Return the [X, Y] coordinate for the center point of the cell that contains the specified text.  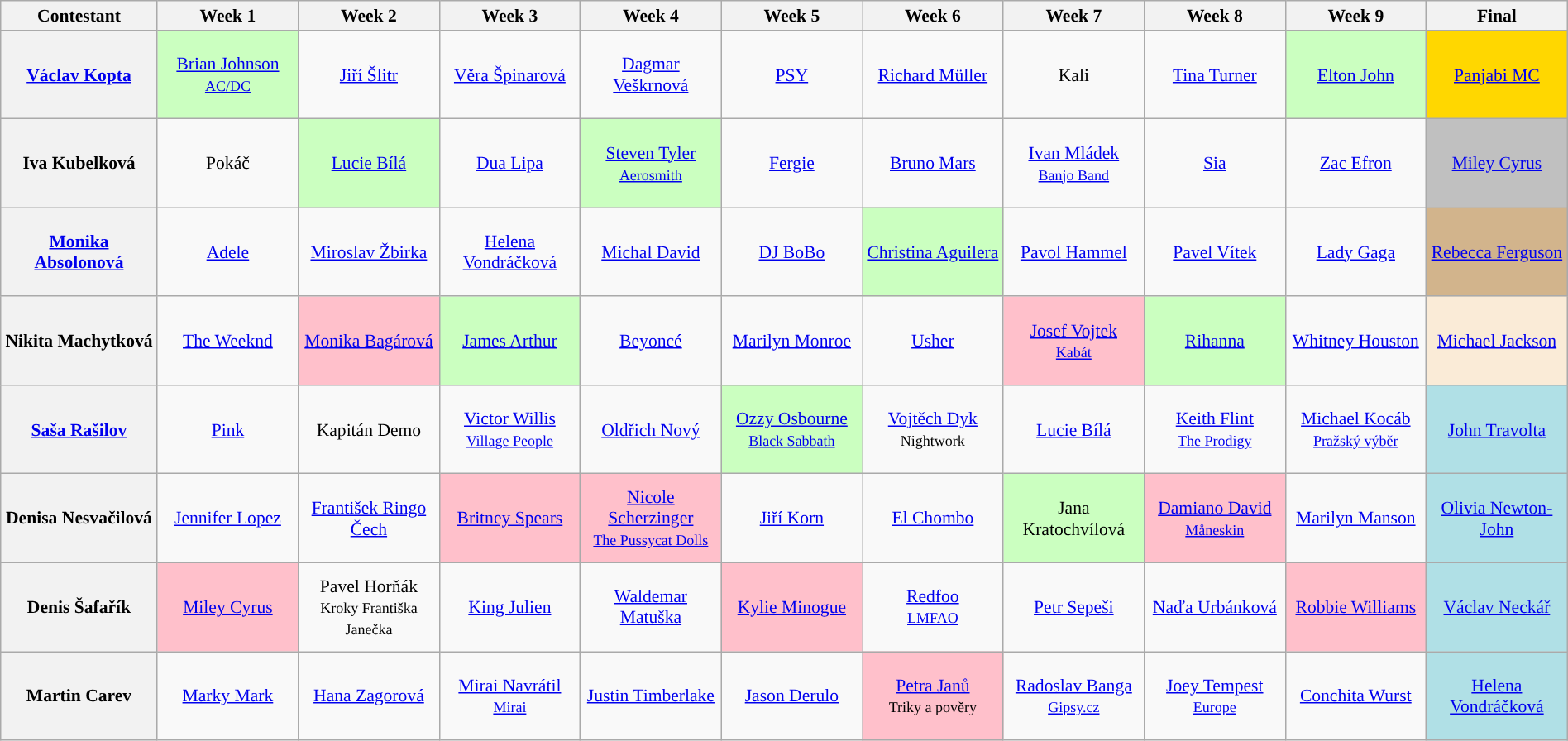
Hana Zagorová [369, 696]
Jiří Korn [791, 518]
Jana Kratochvílová [1073, 518]
Joey TempestEurope [1215, 696]
Week 4 [651, 16]
Pavol Hammel [1073, 251]
Pavel Vítek [1215, 251]
Whitney Houston [1355, 341]
Marilyn Monroe [791, 341]
Naďa Urbánková [1215, 607]
James Arthur [509, 341]
Martin Carev [79, 696]
Week 1 [227, 16]
Vojtěch DykNightwork [933, 430]
Ivan MládekBanjo Band [1073, 164]
Sia [1215, 164]
Kylie Minogue [791, 607]
Michael Jackson [1497, 341]
Zac Efron [1355, 164]
Petr Sepeši [1073, 607]
Conchita Wurst [1355, 696]
František Ringo Čech [369, 518]
Pokáč [227, 164]
Václav Neckář [1497, 607]
Damiano DavidMåneskin [1215, 518]
Rebecca Ferguson [1497, 251]
Lady Gaga [1355, 251]
Michal David [651, 251]
Elton John [1355, 74]
Ozzy OsbourneBlack Sabbath [791, 430]
Panjabi MC [1497, 74]
Bruno Mars [933, 164]
Britney Spears [509, 518]
Richard Müller [933, 74]
Kali [1073, 74]
Monika Bagárová [369, 341]
Dua Lipa [509, 164]
Marky Mark [227, 696]
Dagmar Veškrnová [651, 74]
Oldřich Nový [651, 430]
DJ BoBo [791, 251]
Denisa Nesvačilová [79, 518]
Week 5 [791, 16]
The Weeknd [227, 341]
Nikita Machytková [79, 341]
PSY [791, 74]
Miroslav Žbirka [369, 251]
Tina Turner [1215, 74]
El Chombo [933, 518]
Week 3 [509, 16]
Pink [227, 430]
Beyoncé [651, 341]
Week 2 [369, 16]
Week 9 [1355, 16]
Marilyn Manson [1355, 518]
Week 6 [933, 16]
Petra JanůTriky a pověry [933, 696]
Fergie [791, 164]
Brian JohnsonAC/DC [227, 74]
Michael KocábPražský výběr [1355, 430]
Week 8 [1215, 16]
Pavel HorňákKroky Františka Janečka [369, 607]
John Travolta [1497, 430]
RedfooLMFAO [933, 607]
Rihanna [1215, 341]
Waldemar Matuška [651, 607]
Denis Šafařík [79, 607]
Keith FlintThe Prodigy [1215, 430]
Olivia Newton-John [1497, 518]
Josef VojtekKabát [1073, 341]
King Julien [509, 607]
Iva Kubelková [79, 164]
Saša Rašilov [79, 430]
Radoslav BangaGipsy.cz [1073, 696]
Nicole ScherzingerThe Pussycat Dolls [651, 518]
Jennifer Lopez [227, 518]
Contestant [79, 16]
Usher [933, 341]
Jason Derulo [791, 696]
Week 7 [1073, 16]
Christina Aguilera [933, 251]
Václav Kopta [79, 74]
Věra Špinarová [509, 74]
Jiří Šlitr [369, 74]
Final [1497, 16]
Monika Absolonová [79, 251]
Mirai NavrátilMirai [509, 696]
Kapitán Demo [369, 430]
Victor WillisVillage People [509, 430]
Justin Timberlake [651, 696]
Robbie Williams [1355, 607]
Steven TylerAerosmith [651, 164]
Adele [227, 251]
